Identify which cell holds the provided text, then report its (x, y) central coordinate. 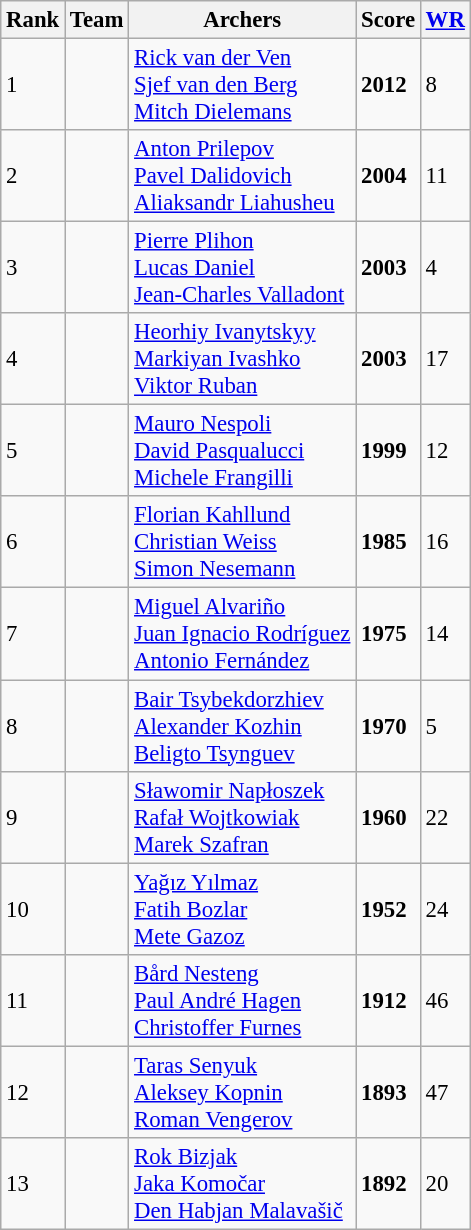
Archers (242, 20)
3 (33, 268)
2004 (388, 176)
Score (388, 20)
Team (97, 20)
Yağız YılmazFatih BozlarMete Gazoz (242, 909)
13 (33, 1184)
Bair TsybekdorzhievAlexander KozhinBeligto Tsynguev (242, 726)
6 (33, 542)
47 (445, 1092)
46 (445, 1000)
Bård NestengPaul André HagenChristoffer Furnes (242, 1000)
1975 (388, 634)
16 (445, 542)
Rick van der VenSjef van den BergMitch Dielemans (242, 85)
Mauro NespoliDavid PasqualucciMichele Frangilli (242, 451)
20 (445, 1184)
Pierre PlihonLucas DanielJean-Charles Valladont (242, 268)
Sławomir NapłoszekRafał WojtkowiakMarek Szafran (242, 817)
14 (445, 634)
Florian KahllundChristian WeissSimon Nesemann (242, 542)
1 (33, 85)
17 (445, 359)
7 (33, 634)
9 (33, 817)
2 (33, 176)
1985 (388, 542)
1893 (388, 1092)
Heorhiy IvanytskyyMarkiyan IvashkoViktor Ruban (242, 359)
Rank (33, 20)
1952 (388, 909)
Taras SenyukAleksey KopninRoman Vengerov (242, 1092)
10 (33, 909)
1892 (388, 1184)
24 (445, 909)
1970 (388, 726)
22 (445, 817)
Anton PrilepovPavel DalidovichAliaksandr Liahusheu (242, 176)
1999 (388, 451)
Rok BizjakJaka KomočarDen Habjan Malavašič (242, 1184)
1912 (388, 1000)
WR (445, 20)
1960 (388, 817)
2012 (388, 85)
Miguel AlvariñoJuan Ignacio RodríguezAntonio Fernández (242, 634)
